Capture the cell that displays the provided text and extract its (x, y) central coordinate. 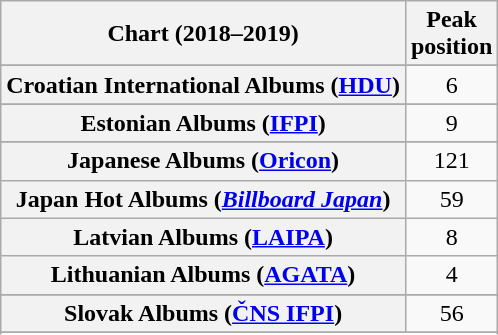
Japan Hot Albums (Billboard Japan) (204, 199)
56 (451, 313)
Lithuanian Albums (AGATA) (204, 275)
59 (451, 199)
Slovak Albums (ČNS IFPI) (204, 313)
Chart (2018–2019) (204, 34)
Peakposition (451, 34)
Croatian International Albums (HDU) (204, 85)
121 (451, 161)
9 (451, 123)
Estonian Albums (IFPI) (204, 123)
8 (451, 237)
Latvian Albums (LAIPA) (204, 237)
Japanese Albums (Oricon) (204, 161)
6 (451, 85)
4 (451, 275)
